From the cell containing the given text, extract its center point as (x, y) coordinate. 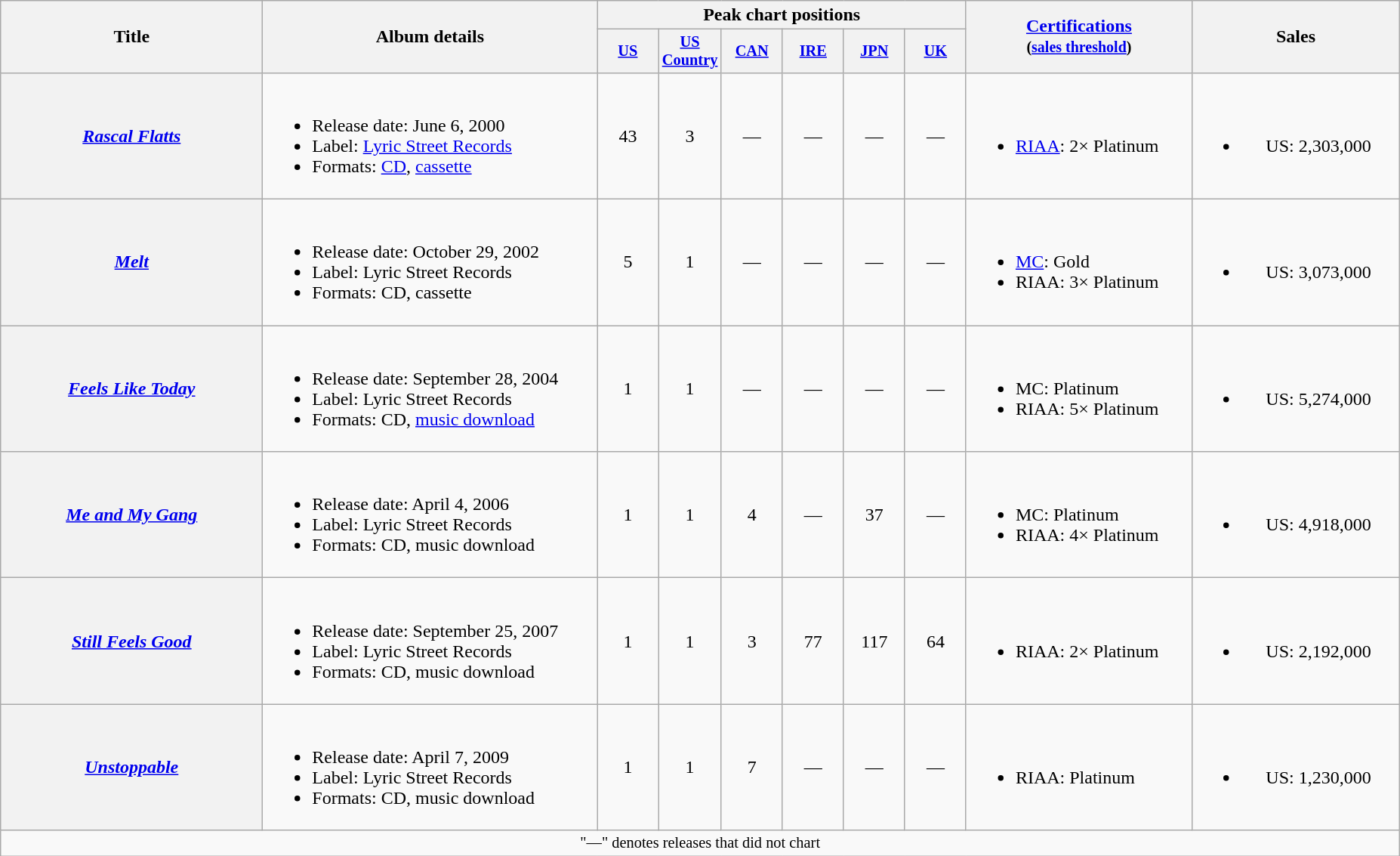
Feels Like Today (131, 388)
Title (131, 37)
7 (752, 768)
Unstoppable (131, 768)
US: 5,274,000 (1296, 388)
"—" denotes releases that did not chart (701, 843)
Release date: September 28, 2004Label: Lyric Street RecordsFormats: CD, music download (430, 388)
64 (935, 641)
MC: PlatinumRIAA: 4× Platinum (1078, 515)
US: 1,230,000 (1296, 768)
JPN (874, 51)
Still Feels Good (131, 641)
4 (752, 515)
RIAA: Platinum (1078, 768)
Certifications(sales threshold) (1078, 37)
IRE (813, 51)
US: 2,303,000 (1296, 136)
US: 2,192,000 (1296, 641)
Rascal Flatts (131, 136)
37 (874, 515)
US: 4,918,000 (1296, 515)
Release date: June 6, 2000Label: Lyric Street RecordsFormats: CD, cassette (430, 136)
MC: GoldRIAA: 3× Platinum (1078, 263)
US: 3,073,000 (1296, 263)
43 (628, 136)
Melt (131, 263)
Release date: October 29, 2002Label: Lyric Street RecordsFormats: CD, cassette (430, 263)
117 (874, 641)
UK (935, 51)
US Country (690, 51)
Release date: September 25, 2007Label: Lyric Street RecordsFormats: CD, music download (430, 641)
Release date: April 4, 2006Label: Lyric Street RecordsFormats: CD, music download (430, 515)
Me and My Gang (131, 515)
Release date: April 7, 2009Label: Lyric Street RecordsFormats: CD, music download (430, 768)
MC: PlatinumRIAA: 5× Platinum (1078, 388)
5 (628, 263)
Peak chart positions (782, 15)
Sales (1296, 37)
US (628, 51)
Album details (430, 37)
77 (813, 641)
CAN (752, 51)
